Detect which cell encompasses the target text, then output its [x, y] center coordinate. 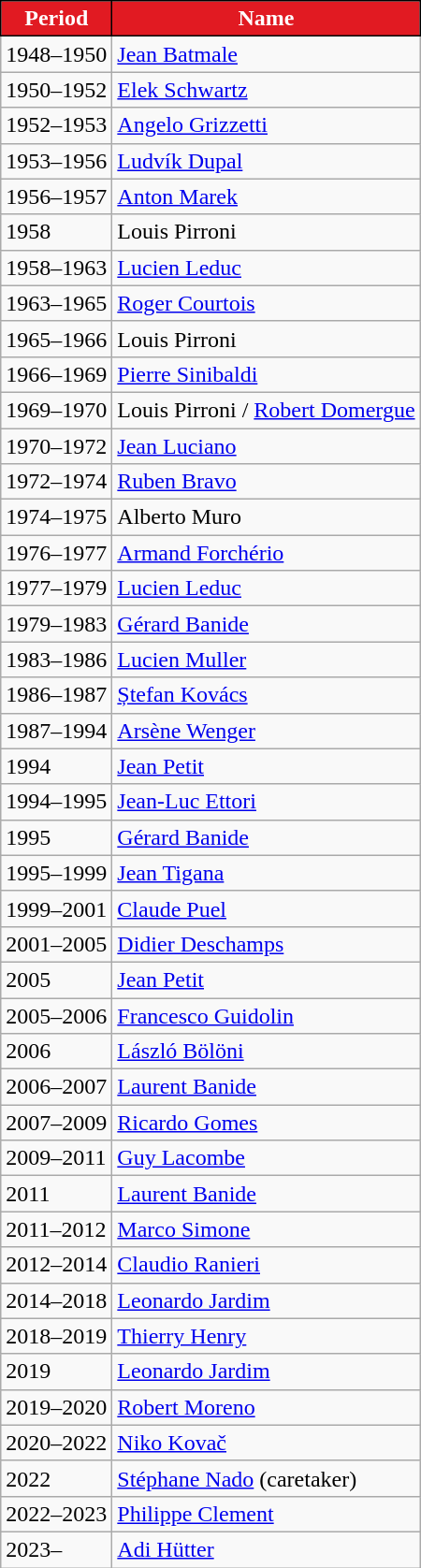
Ludvík Dupal [266, 161]
2014–2018 [56, 1300]
Philippe Clement [266, 1514]
2005 [56, 980]
1974–1975 [56, 517]
1966–1969 [56, 374]
Didier Deschamps [266, 944]
1972–1974 [56, 482]
Pierre Sinibaldi [266, 374]
Francesco Guidolin [266, 1015]
Stéphane Nado (caretaker) [266, 1478]
1994–1995 [56, 802]
Ștefan Kovács [266, 695]
Marco Simone [266, 1229]
1979–1983 [56, 624]
Jean Batmale [266, 54]
2006 [56, 1052]
1994 [56, 766]
1948–1950 [56, 54]
Alberto Muro [266, 517]
Adi Hütter [266, 1549]
Claudio Ranieri [266, 1265]
Roger Courtois [266, 303]
Angelo Grizzetti [266, 125]
1995–1999 [56, 873]
1953–1956 [56, 161]
Claude Puel [266, 908]
Ricardo Gomes [266, 1123]
2020–2022 [56, 1443]
1995 [56, 837]
1986–1987 [56, 695]
2005–2006 [56, 1015]
1965–1966 [56, 339]
Lucien Muller [266, 660]
1987–1994 [56, 731]
1969–1970 [56, 410]
Jean Tigana [266, 873]
1952–1953 [56, 125]
Niko Kovač [266, 1443]
1977–1979 [56, 588]
2019–2020 [56, 1407]
2012–2014 [56, 1265]
1950–1952 [56, 90]
2023– [56, 1549]
1983–1986 [56, 660]
2007–2009 [56, 1123]
1970–1972 [56, 446]
2001–2005 [56, 944]
1956–1957 [56, 196]
Jean Luciano [266, 446]
Arsène Wenger [266, 731]
2018–2019 [56, 1336]
Elek Schwartz [266, 90]
Anton Marek [266, 196]
2022 [56, 1478]
1958–1963 [56, 268]
1999–2001 [56, 908]
Louis Pirroni / Robert Domergue [266, 410]
2022–2023 [56, 1514]
2009–2011 [56, 1158]
1963–1965 [56, 303]
László Bölöni [266, 1052]
1976–1977 [56, 553]
Armand Forchério [266, 553]
2011–2012 [56, 1229]
Ruben Bravo [266, 482]
Robert Moreno [266, 1407]
Name [266, 19]
1958 [56, 232]
Period [56, 19]
2011 [56, 1194]
2019 [56, 1372]
Thierry Henry [266, 1336]
Guy Lacombe [266, 1158]
Jean-Luc Ettori [266, 802]
2006–2007 [56, 1087]
